Find where the given text appears and provide that cell's center as [x, y] coordinate. 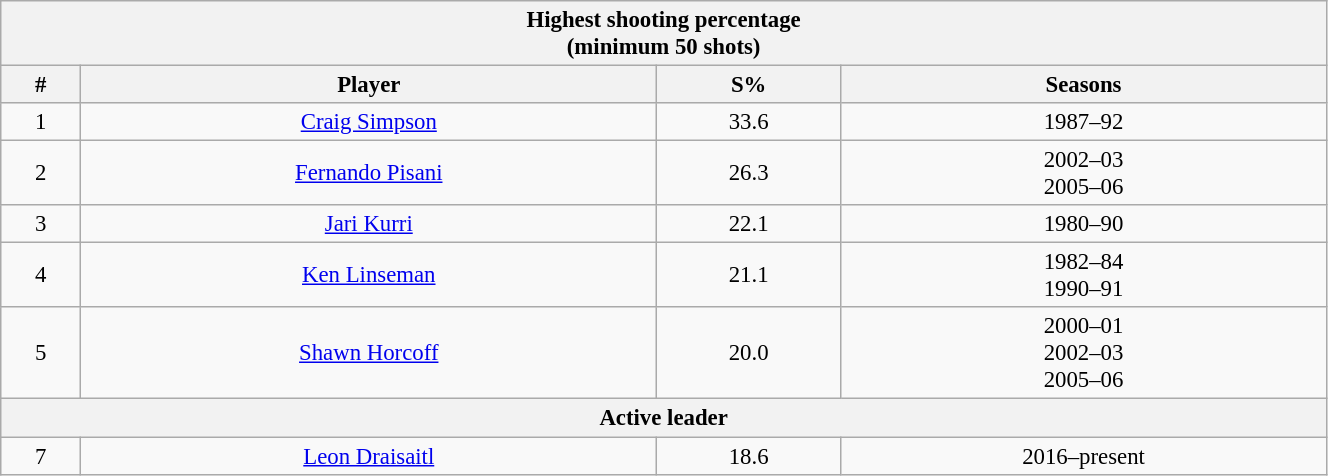
21.1 [749, 276]
22.1 [749, 224]
Craig Simpson [369, 122]
2002–032005–06 [1084, 174]
33.6 [749, 122]
26.3 [749, 174]
S% [749, 85]
2000–012002–032005–06 [1084, 354]
Highest shooting percentage(minimum 50 shots) [664, 34]
7 [41, 456]
Player [369, 85]
1987–92 [1084, 122]
Active leader [664, 418]
Shawn Horcoff [369, 354]
Ken Linseman [369, 276]
1982–841990–91 [1084, 276]
Fernando Pisani [369, 174]
20.0 [749, 354]
# [41, 85]
4 [41, 276]
Leon Draisaitl [369, 456]
Jari Kurri [369, 224]
2016–present [1084, 456]
18.6 [749, 456]
2 [41, 174]
5 [41, 354]
1980–90 [1084, 224]
3 [41, 224]
Seasons [1084, 85]
1 [41, 122]
